Determine the [X, Y] coordinate at the center of the cell enclosing the given text.  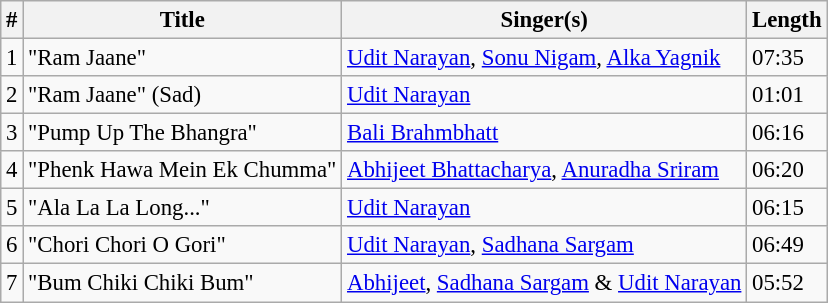
"Bum Chiki Chiki Bum" [182, 283]
Abhijeet Bhattacharya, Anuradha Sriram [544, 170]
Abhijeet, Sadhana Sargam & Udit Narayan [544, 283]
Singer(s) [544, 20]
2 [12, 95]
"Ala La La Long..." [182, 208]
Length [787, 20]
01:01 [787, 95]
06:20 [787, 170]
"Chori Chori O Gori" [182, 245]
06:15 [787, 208]
05:52 [787, 283]
Bali Brahmbhatt [544, 133]
1 [12, 58]
06:16 [787, 133]
5 [12, 208]
06:49 [787, 245]
# [12, 20]
Udit Narayan, Sadhana Sargam [544, 245]
07:35 [787, 58]
"Ram Jaane" [182, 58]
6 [12, 245]
7 [12, 283]
4 [12, 170]
"Phenk Hawa Mein Ek Chumma" [182, 170]
Title [182, 20]
"Ram Jaane" (Sad) [182, 95]
"Pump Up The Bhangra" [182, 133]
3 [12, 133]
Udit Narayan, Sonu Nigam, Alka Yagnik [544, 58]
